Capture the cell that displays the provided text and extract its (x, y) central coordinate. 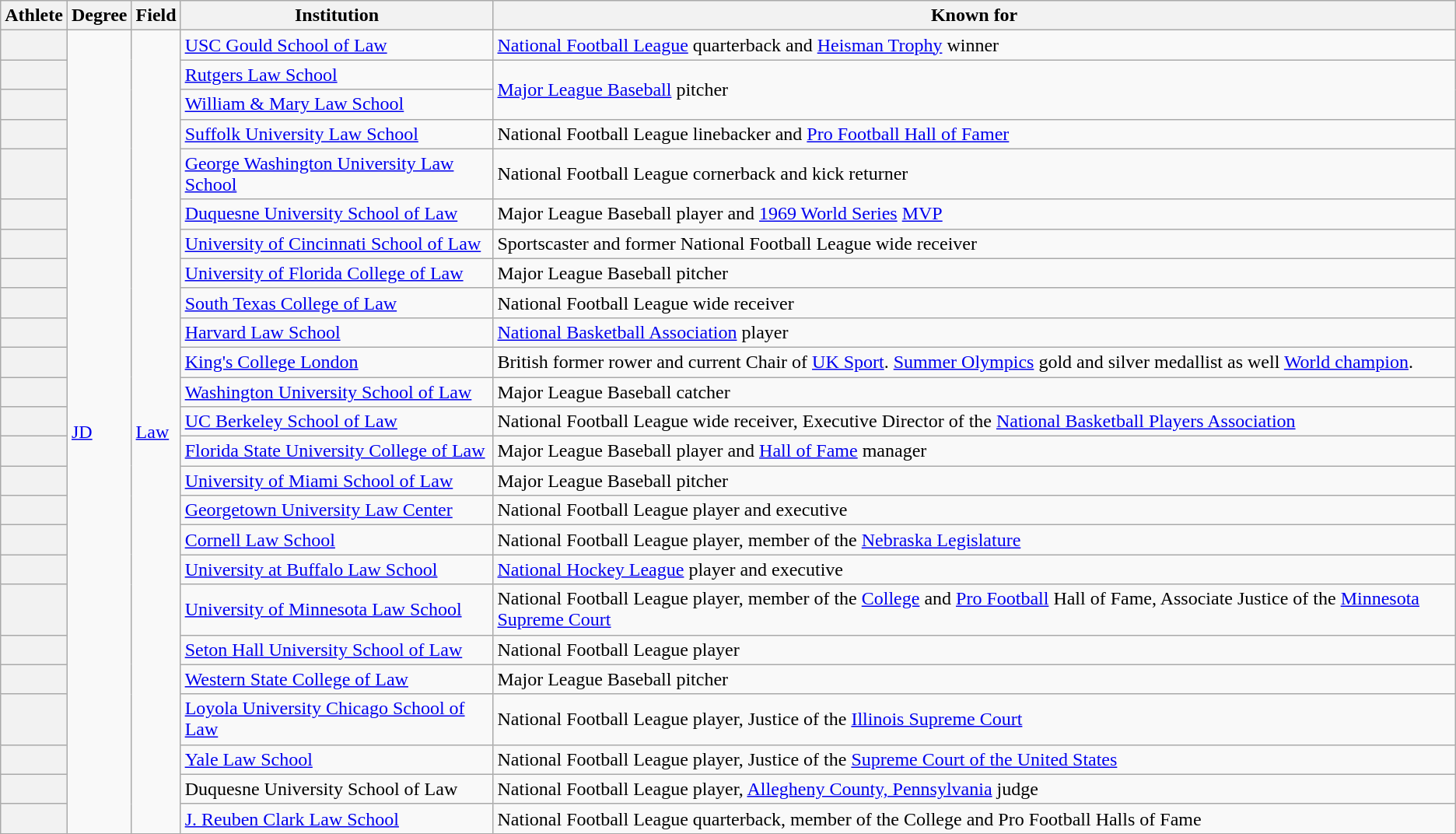
National Football League player, member of the College and Pro Football Hall of Fame, Associate Justice of the Minnesota Supreme Court (974, 610)
Major League Baseball catcher (974, 391)
National Football League linebacker and Pro Football Hall of Famer (974, 134)
National Football League player (974, 650)
University at Buffalo Law School (337, 569)
George Washington University Law School (337, 174)
National Hockey League player and executive (974, 569)
National Basketball Association player (974, 332)
Major League Baseball player and 1969 World Series MVP (974, 214)
Cornell Law School (337, 540)
National Football League wide receiver (974, 303)
Sportscaster and former National Football League wide receiver (974, 244)
Georgetown University Law Center (337, 510)
Athlete (34, 16)
British former rower and current Chair of UK Sport. Summer Olympics gold and silver medallist as well World champion. (974, 362)
University of Cincinnati School of Law (337, 244)
UC Berkeley School of Law (337, 422)
Washington University School of Law (337, 391)
JD (100, 433)
Known for (974, 16)
Yale Law School (337, 759)
University of Florida College of Law (337, 273)
National Football League quarterback and Heisman Trophy winner (974, 45)
William & Mary Law School (337, 104)
Rutgers Law School (337, 75)
South Texas College of Law (337, 303)
Law (156, 433)
Field (156, 16)
National Football League player, Justice of the Illinois Supreme Court (974, 719)
Suffolk University Law School (337, 134)
University of Miami School of Law (337, 481)
National Football League player, Allegheny County, Pennsylvania judge (974, 789)
National Football League player, Justice of the Supreme Court of the United States (974, 759)
National Football League player, member of the Nebraska Legislature (974, 540)
National Football League quarterback, member of the College and Pro Football Halls of Fame (974, 818)
Western State College of Law (337, 679)
Institution (337, 16)
National Football League player and executive (974, 510)
Seton Hall University School of Law (337, 650)
Loyola University Chicago School of Law (337, 719)
Degree (100, 16)
USC Gould School of Law (337, 45)
King's College London (337, 362)
J. Reuben Clark Law School (337, 818)
Major League Baseball player and Hall of Fame manager (974, 451)
Harvard Law School (337, 332)
University of Minnesota Law School (337, 610)
Florida State University College of Law (337, 451)
National Football League wide receiver, Executive Director of the National Basketball Players Association (974, 422)
National Football League cornerback and kick returner (974, 174)
